Find where the given text appears and provide that cell's center as (X, Y) coordinate. 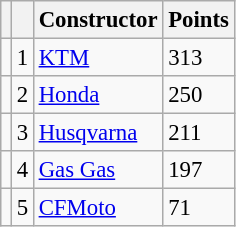
KTM (98, 58)
Constructor (98, 20)
71 (198, 208)
CFMoto (98, 208)
Husqvarna (98, 133)
3 (22, 133)
211 (198, 133)
197 (198, 170)
4 (22, 170)
Honda (98, 95)
1 (22, 58)
5 (22, 208)
313 (198, 58)
Gas Gas (98, 170)
250 (198, 95)
Points (198, 20)
2 (22, 95)
